Identify which cell holds the provided text, then report its [x, y] central coordinate. 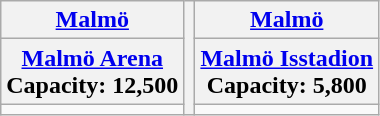
Malmö ArenaCapacity: 12,500 [92, 72]
Malmö IsstadionCapacity: 5,800 [287, 72]
